Return the (X, Y) coordinate for the center point of the cell that contains the specified text.  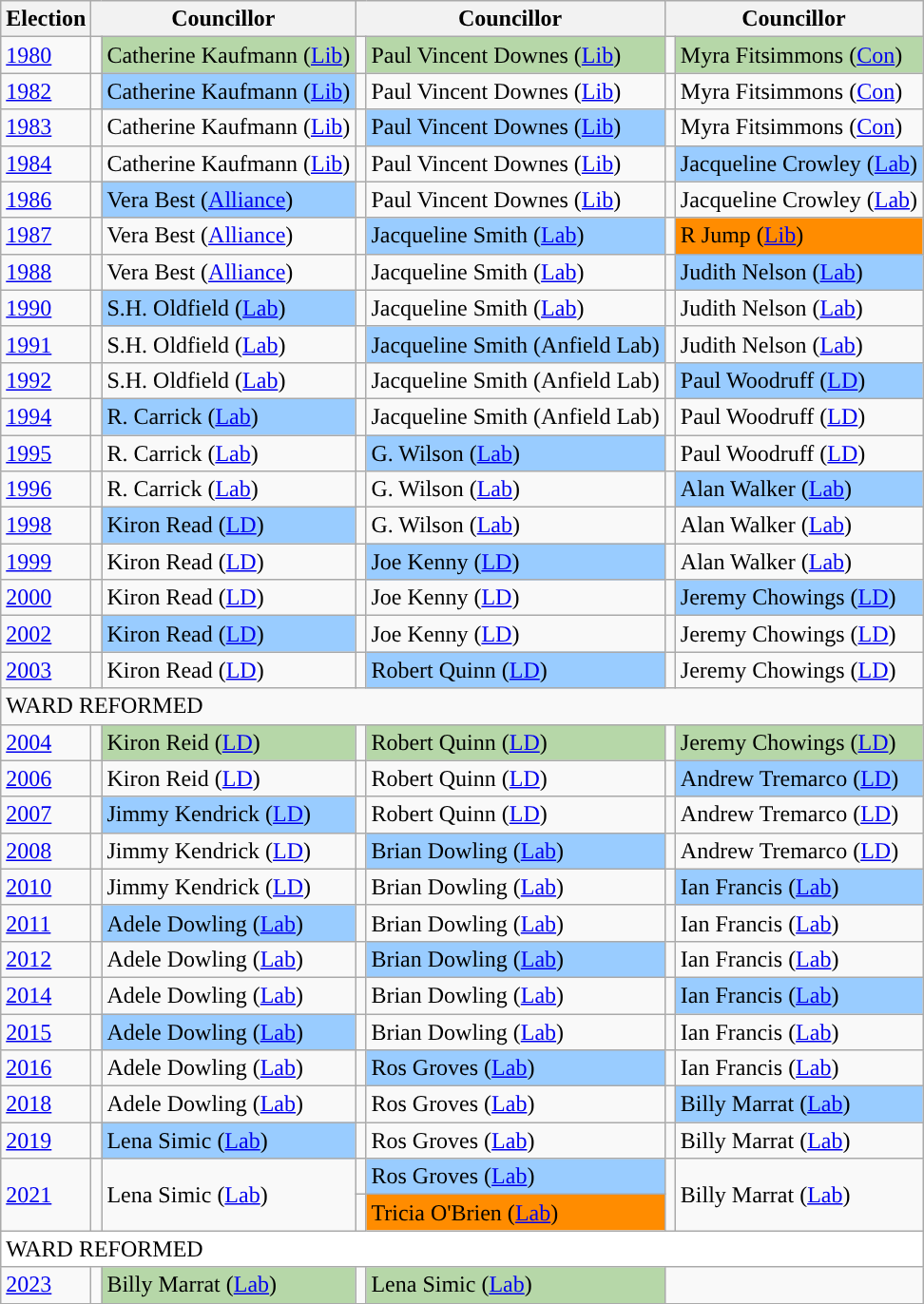
1999 (46, 562)
1984 (46, 163)
1980 (46, 55)
2012 (46, 959)
1995 (46, 453)
1991 (46, 344)
2014 (46, 995)
2021 (46, 1195)
1994 (46, 416)
2023 (46, 1285)
2007 (46, 815)
1982 (46, 91)
2006 (46, 778)
1986 (46, 200)
1992 (46, 380)
2000 (46, 598)
1998 (46, 526)
2018 (46, 1104)
2019 (46, 1141)
1987 (46, 236)
R Jump (Lib) (799, 236)
1990 (46, 308)
2003 (46, 670)
2010 (46, 887)
2008 (46, 851)
1988 (46, 272)
2004 (46, 742)
2016 (46, 1068)
Tricia O'Brien (Lab) (515, 1213)
2015 (46, 1031)
1996 (46, 489)
1983 (46, 127)
2002 (46, 634)
Election (46, 19)
2011 (46, 923)
